Provide the [X, Y] coordinate of the cell's center where the given text is located.  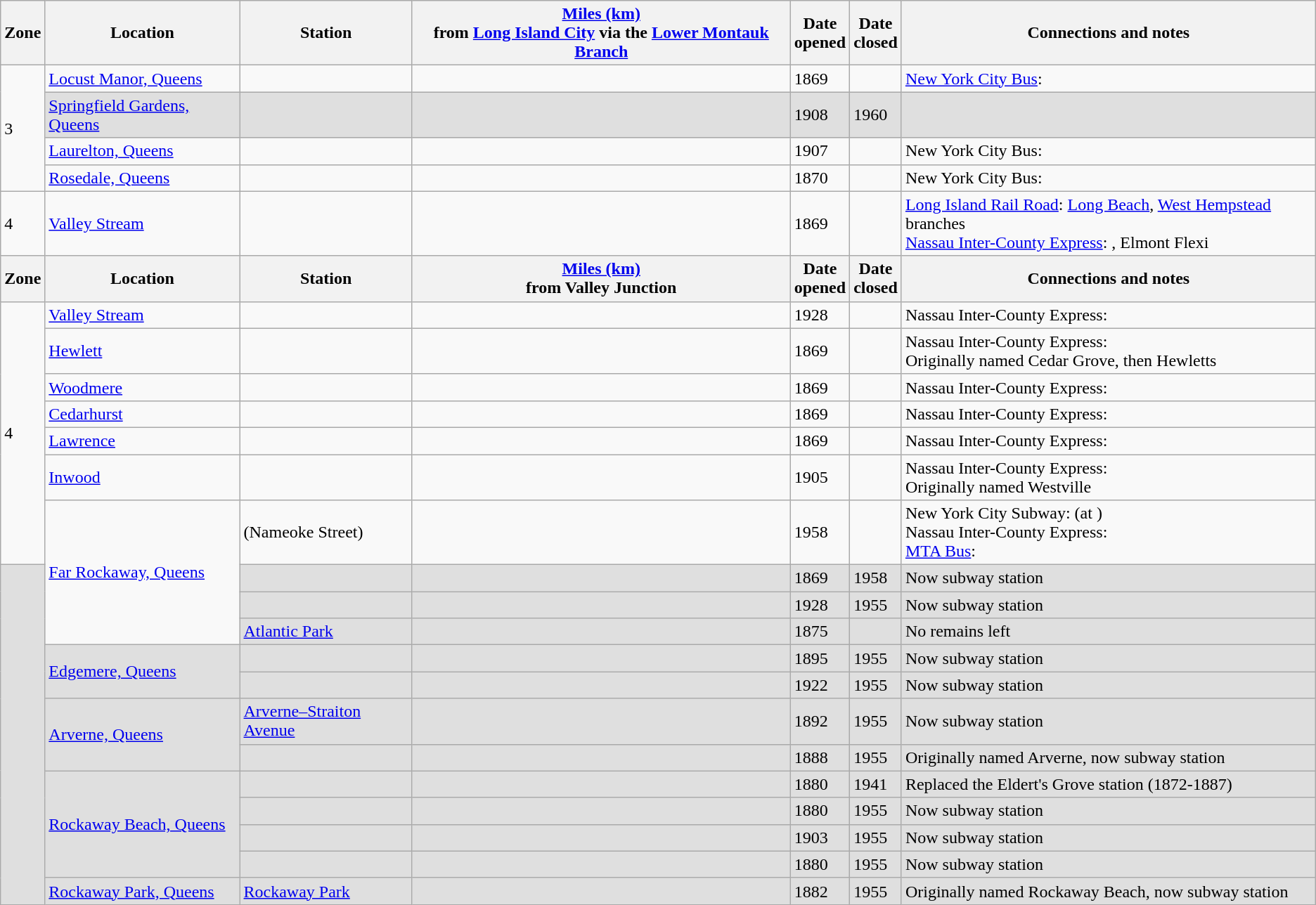
Inwood [142, 476]
Atlantic Park [326, 632]
1907 [820, 151]
Arverne–Straiton Avenue [326, 721]
Originally named Rockaway Beach, now subway station [1108, 891]
1941 [876, 784]
1882 [820, 891]
Locust Manor, Queens [142, 79]
Rockaway Park, Queens [142, 891]
Miles (km)from Valley Junction [601, 278]
Long Island Rail Road: Long Beach, West Hempstead branchesNassau Inter-County Express: , Elmont Flexi [1108, 223]
Far Rockaway, Queens [142, 573]
Arverne, Queens [142, 735]
Nassau Inter-County Express: Originally named Westville [1108, 476]
Rockaway Beach, Queens [142, 824]
1888 [820, 757]
(Nameoke Street) [326, 533]
1903 [820, 838]
Laurelton, Queens [142, 151]
1905 [820, 476]
Cedarhurst [142, 414]
Originally named Arverne, now subway station [1108, 757]
Replaced the Eldert's Grove station (1872-1887) [1108, 784]
1922 [820, 685]
1892 [820, 721]
No remains left [1108, 632]
1908 [820, 115]
1870 [820, 178]
1895 [820, 658]
Lawrence [142, 441]
Rockaway Park [326, 891]
Edgemere, Queens [142, 672]
New York City Subway: (at )Nassau Inter-County Express: MTA Bus: [1108, 533]
Miles (km)from Long Island City via the Lower Montauk Branch [601, 33]
Springfield Gardens, Queens [142, 115]
Woodmere [142, 387]
Hewlett [142, 351]
Nassau Inter-County Express: Originally named Cedar Grove, then Hewletts [1108, 351]
1875 [820, 632]
3 [22, 128]
Rosedale, Queens [142, 178]
1960 [876, 115]
